Capture the cell that displays the provided text and extract its (x, y) central coordinate. 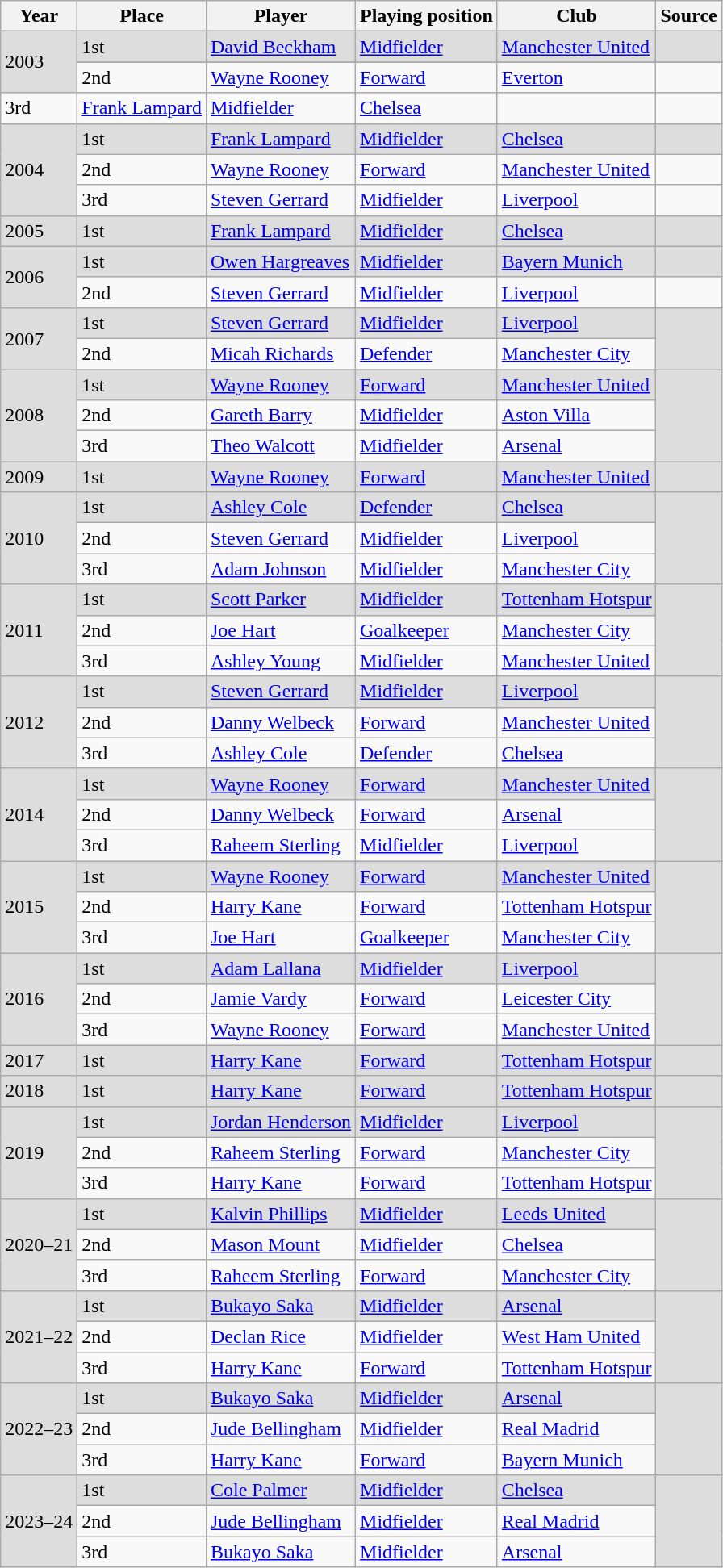
Owen Hargreaves (281, 261)
2006 (39, 277)
2023–24 (39, 1521)
Kalvin Phillips (281, 1214)
West Ham United (576, 1336)
Theo Walcott (281, 446)
2015 (39, 906)
Source (689, 16)
2003 (39, 62)
David Beckham (281, 47)
2009 (39, 477)
2010 (39, 538)
2016 (39, 999)
2012 (39, 722)
2014 (39, 814)
Player (281, 16)
Declan Rice (281, 1336)
Leicester City (576, 999)
2008 (39, 416)
Cole Palmer (281, 1491)
2004 (39, 169)
Jamie Vardy (281, 999)
Jordan Henderson (281, 1122)
2005 (39, 231)
2011 (39, 630)
Ashley Young (281, 661)
Everton (576, 77)
Year (39, 16)
2019 (39, 1152)
Leeds United (576, 1214)
Adam Lallana (281, 968)
Adam Johnson (281, 569)
Micah Richards (281, 353)
Place (142, 16)
Playing position (427, 16)
2021–22 (39, 1336)
2020–21 (39, 1244)
Gareth Barry (281, 416)
Club (576, 16)
2007 (39, 338)
Aston Villa (576, 416)
2018 (39, 1091)
2022–23 (39, 1429)
2017 (39, 1060)
Scott Parker (281, 600)
Mason Mount (281, 1244)
